For the text-containing cell, return its midpoint in [x, y] coordinate format. 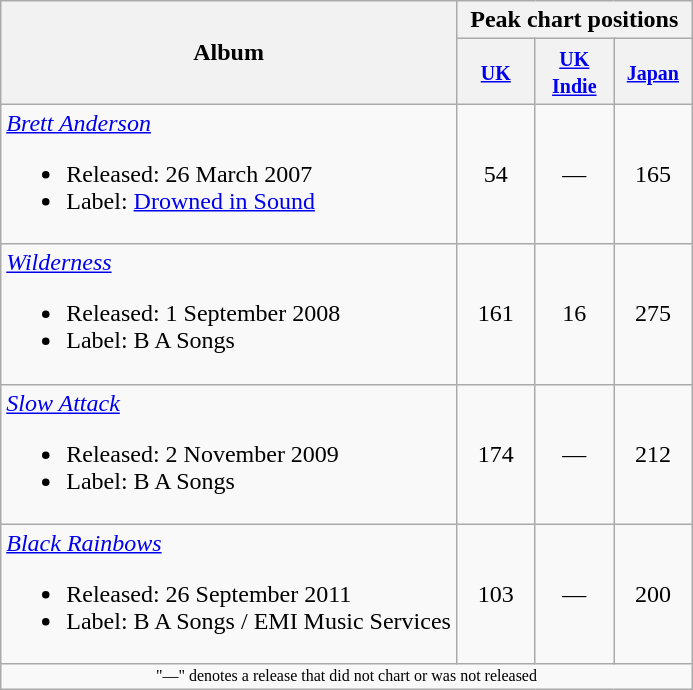
165 [654, 174]
UK Indie [574, 72]
Album [229, 52]
WildernessReleased: 1 September 2008Label: B A Songs [229, 314]
212 [654, 454]
Peak chart positions [574, 20]
Black RainbowsReleased: 26 September 2011Label: B A Songs / EMI Music Services [229, 594]
UK [496, 72]
275 [654, 314]
Slow AttackReleased: 2 November 2009Label: B A Songs [229, 454]
174 [496, 454]
"—" denotes a release that did not chart or was not released [346, 676]
16 [574, 314]
200 [654, 594]
103 [496, 594]
Brett AndersonReleased: 26 March 2007Label: Drowned in Sound [229, 174]
54 [496, 174]
161 [496, 314]
Japan [654, 72]
